Return (x, y) of the center of cell containing provided text 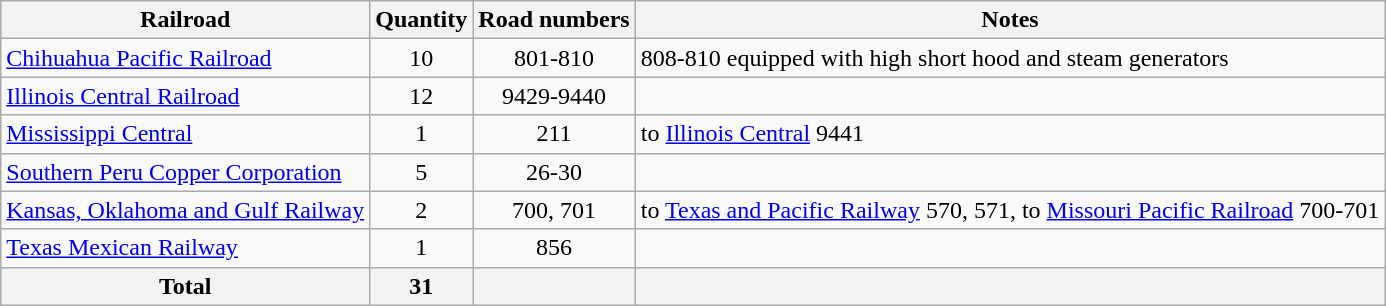
to Texas and Pacific Railway 570, 571, to Missouri Pacific Railroad 700-701 (1010, 210)
Mississippi Central (186, 134)
Texas Mexican Railway (186, 248)
Road numbers (554, 20)
Chihuahua Pacific Railroad (186, 58)
Kansas, Oklahoma and Gulf Railway (186, 210)
31 (422, 286)
801-810 (554, 58)
10 (422, 58)
211 (554, 134)
Notes (1010, 20)
9429-9440 (554, 96)
808-810 equipped with high short hood and steam generators (1010, 58)
700, 701 (554, 210)
to Illinois Central 9441 (1010, 134)
Southern Peru Copper Corporation (186, 172)
Total (186, 286)
Quantity (422, 20)
Illinois Central Railroad (186, 96)
12 (422, 96)
26-30 (554, 172)
856 (554, 248)
Railroad (186, 20)
5 (422, 172)
2 (422, 210)
